Locate the cell with the specified text and output its (x, y) center coordinate. 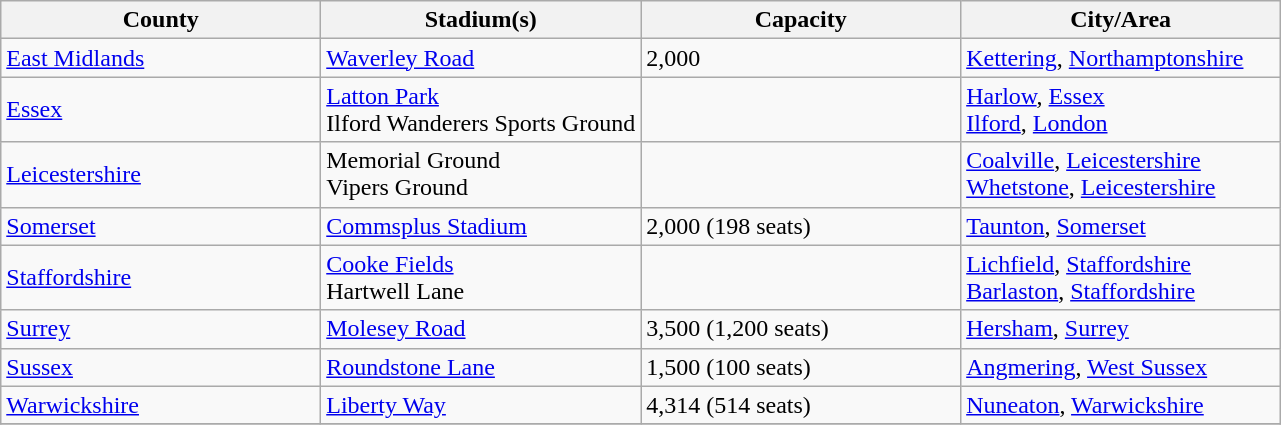
Commsplus Stadium (481, 226)
Roundstone Lane (481, 367)
East Midlands (161, 58)
Capacity (801, 20)
Kettering, Northamptonshire (1121, 58)
Nuneaton, Warwickshire (1121, 405)
Staffordshire (161, 278)
Harlow, EssexIlford, London (1121, 110)
Liberty Way (481, 405)
Lichfield, StaffordshireBarlaston, Staffordshire (1121, 278)
Hersham, Surrey (1121, 329)
Molesey Road (481, 329)
Angmering, West Sussex (1121, 367)
Cooke FieldsHartwell Lane (481, 278)
Memorial GroundVipers Ground (481, 174)
Somerset (161, 226)
Sussex (161, 367)
4,314 (514 seats) (801, 405)
Surrey (161, 329)
County (161, 20)
City/Area (1121, 20)
Warwickshire (161, 405)
2,000 (801, 58)
Leicestershire (161, 174)
1,500 (100 seats) (801, 367)
Stadium(s) (481, 20)
2,000 (198 seats) (801, 226)
Coalville, LeicestershireWhetstone, Leicestershire (1121, 174)
3,500 (1,200 seats) (801, 329)
Waverley Road (481, 58)
Taunton, Somerset (1121, 226)
Latton ParkIlford Wanderers Sports Ground (481, 110)
Essex (161, 110)
